For the text-containing cell, return its midpoint in (X, Y) coordinate format. 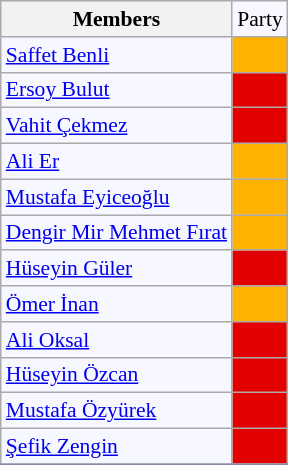
Members (116, 19)
Party (260, 19)
Şefik Zengin (116, 447)
Vahit Çekmez (116, 126)
Ali Oksal (116, 340)
Ersoy Bulut (116, 90)
Hüseyin Güler (116, 269)
Dengir Mir Mehmet Fırat (116, 233)
Ömer İnan (116, 304)
Hüseyin Özcan (116, 375)
Mustafa Özyürek (116, 411)
Mustafa Eyiceoğlu (116, 197)
Saffet Benli (116, 55)
Ali Er (116, 162)
